Find where the given text appears and provide that cell's center as (X, Y) coordinate. 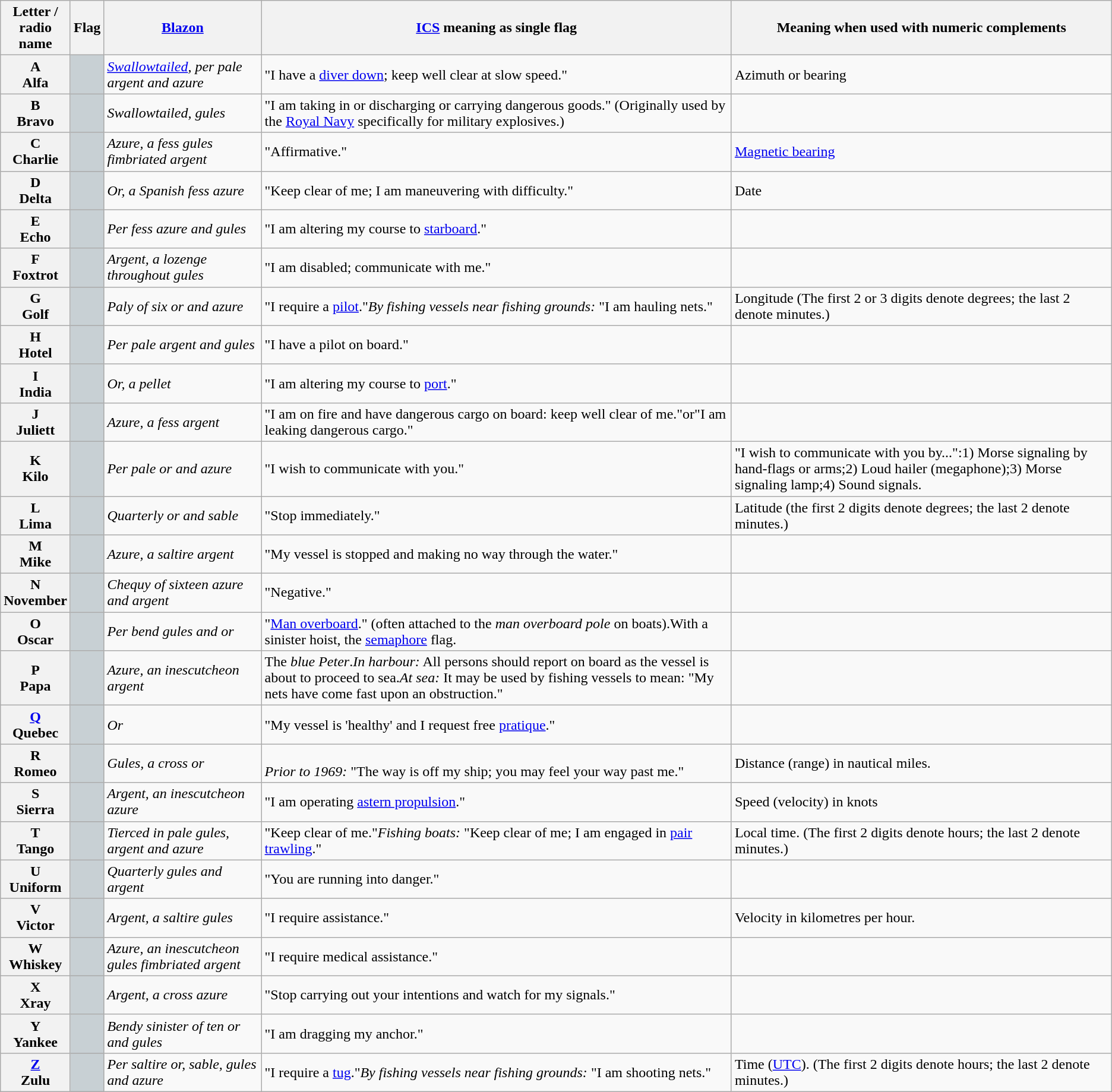
Paly of six or and azure (183, 306)
Or, a pellet (183, 384)
"I am operating astern propulsion." (497, 802)
"You are running into danger." (497, 879)
Velocity in kilometres per hour. (921, 918)
SSierra (36, 802)
Swallowtailed, gules (183, 113)
"Stop carrying out your intentions and watch for my signals." (497, 995)
YYankee (36, 1033)
DDelta (36, 190)
"I am altering my course to starboard." (497, 229)
Flag (87, 28)
Distance (range) in nautical miles. (921, 764)
"Man overboard." (often attached to the man overboard pole on boats).With a sinister hoist, the semaphore flag. (497, 632)
Tierced in pale gules, argent and azure (183, 841)
Quarterly gules and argent (183, 879)
Azimuth or bearing (921, 75)
"My vessel is 'healthy' and I request free pratique." (497, 724)
"I have a pilot on board." (497, 344)
Argent, a lozenge throughout gules (183, 267)
LLima (36, 515)
AAlfa (36, 75)
JJuliett (36, 422)
Per bend gules and or (183, 632)
"I am altering my course to port." (497, 384)
VVictor (36, 918)
NNovember (36, 593)
Chequy of sixteen azure and argent (183, 593)
"I am on fire and have dangerous cargo on board: keep well clear of me."or"I am leaking dangerous cargo." (497, 422)
Or (183, 724)
WWhiskey (36, 956)
PPapa (36, 678)
QQuebec (36, 724)
"I wish to communicate with you." (497, 469)
"Stop immediately." (497, 515)
Longitude (The first 2 or 3 digits denote degrees; the last 2 denote minutes.) (921, 306)
Speed (velocity) in knots (921, 802)
"I require assistance." (497, 918)
ICS meaning as single flag (497, 28)
OOscar (36, 632)
GGolf (36, 306)
Azure, a fess gules fimbriated argent (183, 152)
Per fess azure and gules (183, 229)
Azure, a saltire argent (183, 555)
BBravo (36, 113)
Date (921, 190)
Blazon (183, 28)
Per saltire or, sable, gules and azure (183, 1072)
EEcho (36, 229)
Azure, a fess argent (183, 422)
"My vessel is stopped and making no way through the water." (497, 555)
Azure, an inescutcheon argent (183, 678)
CCharlie (36, 152)
Latitude (the first 2 digits denote degrees; the last 2 denote minutes.) (921, 515)
"Keep clear of me; I am maneuvering with difficulty." (497, 190)
"I require medical assistance." (497, 956)
"Negative." (497, 593)
Time (UTC). (The first 2 digits denote hours; the last 2 denote minutes.) (921, 1072)
HHotel (36, 344)
"Affirmative." (497, 152)
"I have a diver down; keep well clear at slow speed." (497, 75)
Magnetic bearing (921, 152)
Prior to 1969: "The way is off my ship; you may feel your way past me." (497, 764)
FFoxtrot (36, 267)
Argent, a saltire gules (183, 918)
MMike (36, 555)
Local time. (The first 2 digits denote hours; the last 2 denote minutes.) (921, 841)
Per pale or and azure (183, 469)
"I am dragging my anchor." (497, 1033)
"I require a pilot."By fishing vessels near fishing grounds: "I am hauling nets." (497, 306)
"I am disabled; communicate with me." (497, 267)
UUniform (36, 879)
Meaning when used with numeric complements (921, 28)
Letter /radioname (36, 28)
"I wish to communicate with you by...":1) Morse signaling by hand-flags or arms;2) Loud hailer (megaphone);3) Morse signaling lamp;4) Sound signals. (921, 469)
XXray (36, 995)
Gules, a cross or (183, 764)
"Keep clear of me."Fishing boats: "Keep clear of me; I am engaged in pair trawling." (497, 841)
"I require a tug."By fishing vessels near fishing grounds: "I am shooting nets." (497, 1072)
Argent, a cross azure (183, 995)
Argent, an inescutcheon azure (183, 802)
Per pale argent and gules (183, 344)
TTango (36, 841)
KKilo (36, 469)
Quarterly or and sable (183, 515)
"I am taking in or discharging or carrying dangerous goods." (Originally used by the Royal Navy specifically for military explosives.) (497, 113)
IIndia (36, 384)
ZZulu (36, 1072)
Or, a Spanish fess azure (183, 190)
Swallowtailed, per pale argent and azure (183, 75)
RRomeo (36, 764)
Bendy sinister of ten or and gules (183, 1033)
Azure, an inescutcheon gules fimbriated argent (183, 956)
